Provide the [X, Y] coordinate of the cell's center where the given text is located.  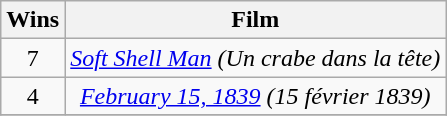
4 [33, 96]
Film [256, 20]
Wins [33, 20]
7 [33, 58]
Soft Shell Man (Un crabe dans la tête) [256, 58]
February 15, 1839 (15 février 1839) [256, 96]
